Search for the cell housing the specified text and yield its [X, Y] center coordinate. 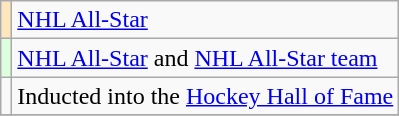
Inducted into the Hockey Hall of Fame [206, 96]
NHL All-Star [206, 20]
NHL All-Star and NHL All-Star team [206, 58]
